Capture the cell that displays the provided text and extract its [x, y] central coordinate. 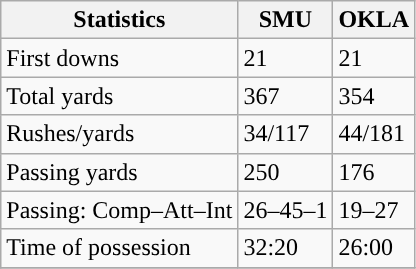
Total yards [120, 96]
Passing yards [120, 172]
26:00 [374, 248]
Rushes/yards [120, 134]
250 [286, 172]
OKLA [374, 20]
Statistics [120, 20]
176 [374, 172]
First downs [120, 58]
44/181 [374, 134]
34/117 [286, 134]
Time of possession [120, 248]
SMU [286, 20]
354 [374, 96]
367 [286, 96]
26–45–1 [286, 210]
32:20 [286, 248]
19–27 [374, 210]
Passing: Comp–Att–Int [120, 210]
